Determine the (x, y) coordinate at the center of the cell enclosing the given text.  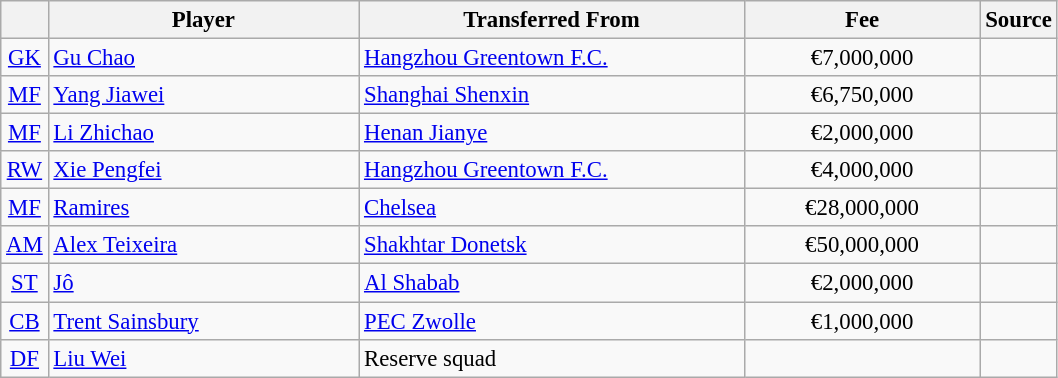
Reserve squad (552, 358)
Transferred From (552, 20)
Henan Jianye (552, 133)
€4,000,000 (862, 170)
Jô (204, 283)
Li Zhichao (204, 133)
€28,000,000 (862, 208)
€1,000,000 (862, 321)
RW (24, 170)
Source (1018, 20)
Al Shabab (552, 283)
Shanghai Shenxin (552, 95)
AM (24, 245)
Gu Chao (204, 58)
Alex Teixeira (204, 245)
ST (24, 283)
Ramires (204, 208)
€6,750,000 (862, 95)
Fee (862, 20)
GK (24, 58)
€50,000,000 (862, 245)
Xie Pengfei (204, 170)
Liu Wei (204, 358)
Trent Sainsbury (204, 321)
€7,000,000 (862, 58)
Yang Jiawei (204, 95)
Shakhtar Donetsk (552, 245)
Chelsea (552, 208)
Player (204, 20)
DF (24, 358)
CB (24, 321)
PEC Zwolle (552, 321)
